Determine the [x, y] coordinate at the center of the cell enclosing the given text.  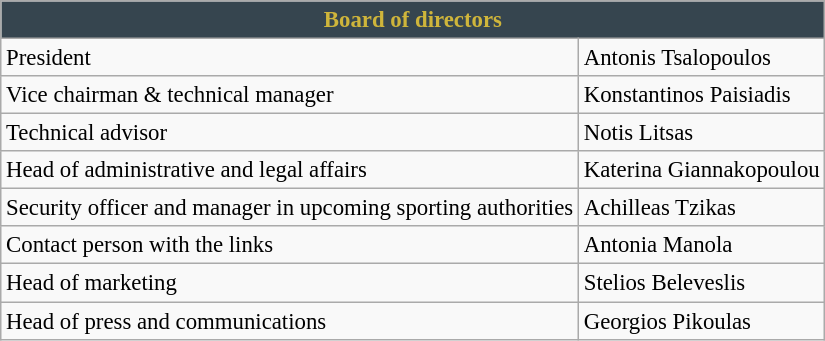
Antonia Manola [702, 245]
Κonstantinos Paisiadis [702, 95]
Notis Litsas [702, 133]
Georgios Pikoulas [702, 321]
Head of administrative and legal affairs [290, 170]
Board of directors [413, 20]
Security officer and manager in upcoming sporting authorities [290, 208]
Stelios Beleveslis [702, 283]
Achilleas Tzikas [702, 208]
Antonis Tsalopoulos [702, 58]
Technical advisor [290, 133]
Vice chairman & technical manager [290, 95]
Head of press and communications [290, 321]
Contact person with the links [290, 245]
Head of marketing [290, 283]
President [290, 58]
Katerina Giannakopoulou [702, 170]
